Locate the cell with the specified text and output its (x, y) center coordinate. 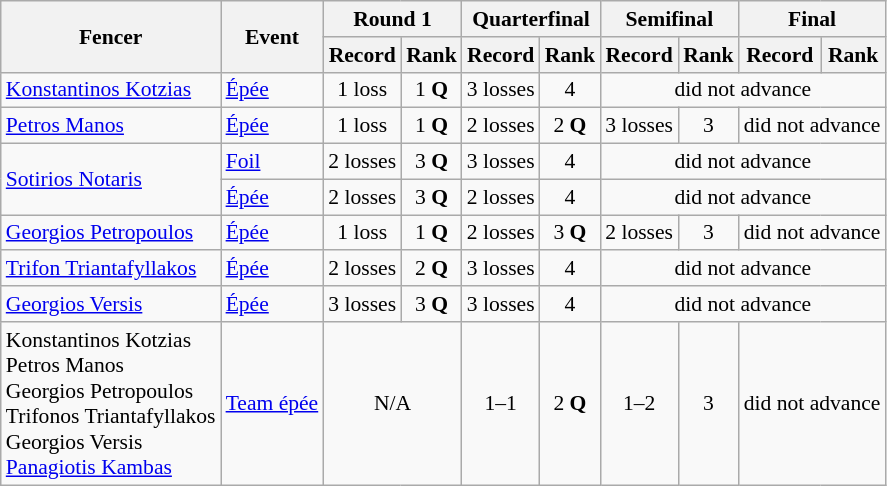
Final (812, 19)
Konstantinos Kotzias Petros Manos Georgios Petropoulos Trifonos Triantafyllakos Georgios VersisPanagiotis Kambas (111, 404)
1–2 (639, 404)
Georgios Petropoulos (111, 233)
Sotirios Notaris (111, 180)
Petros Manos (111, 126)
Event (272, 36)
N/A (392, 404)
Georgios Versis (111, 304)
Semifinal (669, 19)
Fencer (111, 36)
Konstantinos Kotzias (111, 90)
Quarterfinal (531, 19)
1–1 (501, 404)
Round 1 (392, 19)
Foil (272, 162)
Team épée (272, 404)
Trifon Triantafyllakos (111, 269)
